Locate the cell with the specified text and output its [x, y] center coordinate. 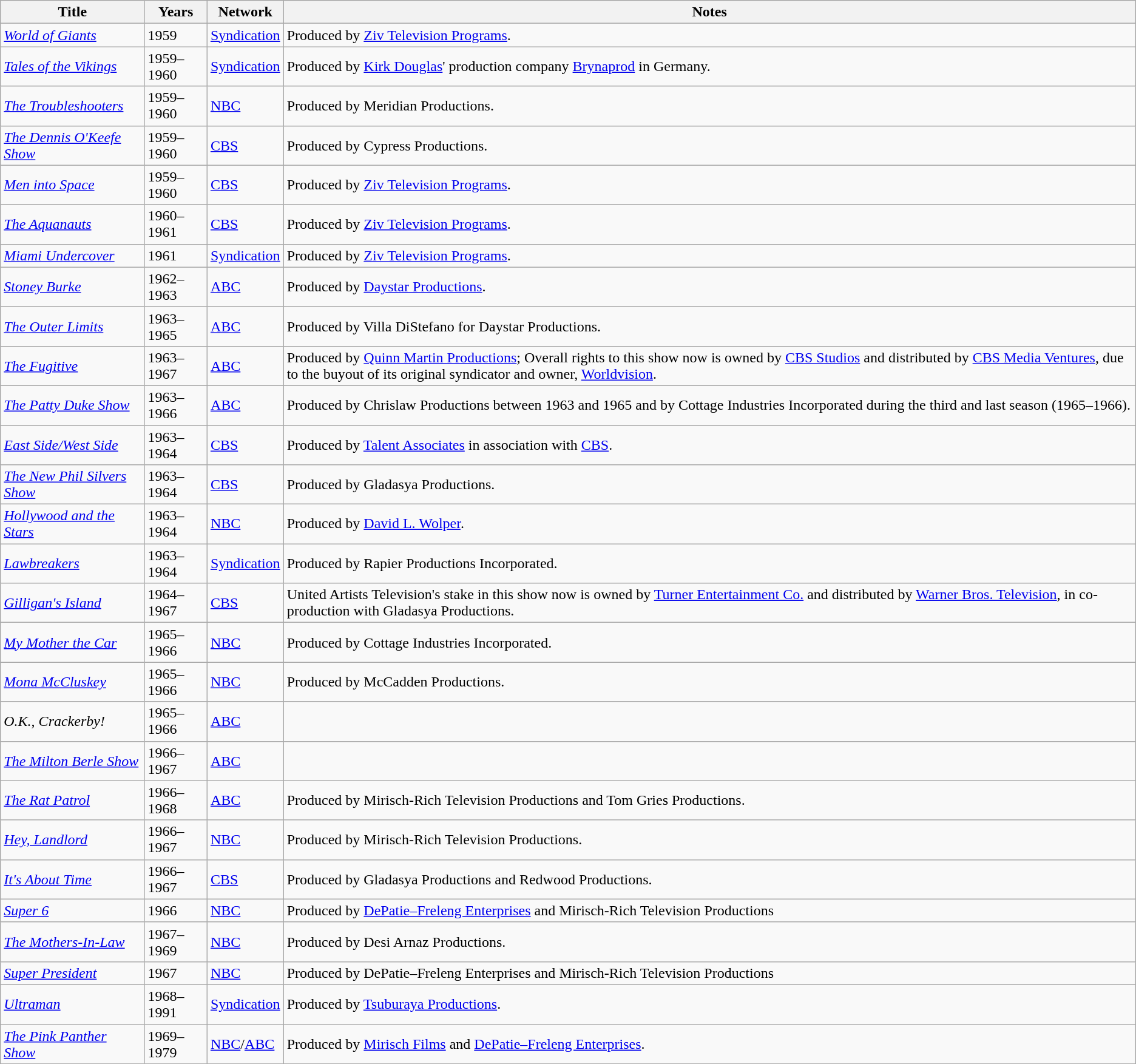
Ultraman [73, 1004]
Produced by Cottage Industries Incorporated. [709, 642]
1963–1965 [176, 327]
Super President [73, 973]
Produced by Meridian Productions. [709, 106]
The Patty Duke Show [73, 405]
Produced by Desi Arnaz Productions. [709, 942]
Produced by Mirisch-Rich Television Productions. [709, 840]
Produced by Gladasya Productions and Redwood Productions. [709, 879]
East Side/West Side [73, 444]
1966 [176, 910]
Produced by Mirisch Films and DePatie–Freleng Enterprises. [709, 1044]
1961 [176, 256]
Produced by Cypress Productions. [709, 146]
The Milton Berle Show [73, 761]
Super 6 [73, 910]
Stoney Burke [73, 286]
Notes [709, 12]
The Troubleshooters [73, 106]
1968–1991 [176, 1004]
Lawbreakers [73, 563]
Produced by Chrislaw Productions between 1963 and 1965 and by Cottage Industries Incorporated during the third and last season (1965–1966). [709, 405]
1959 [176, 35]
The Aquanauts [73, 225]
Produced by Daystar Productions. [709, 286]
1964–1967 [176, 603]
The Rat Patrol [73, 800]
The New Phil Silvers Show [73, 484]
Produced by Kirk Douglas' production company Brynaprod in Germany. [709, 67]
Produced by Gladasya Productions. [709, 484]
Hey, Landlord [73, 840]
1960–1961 [176, 225]
Produced by McCadden Productions. [709, 682]
The Dennis O'Keefe Show [73, 146]
Produced by Rapier Productions Incorporated. [709, 563]
O.K., Crackerby! [73, 721]
The Mothers-In-Law [73, 942]
Years [176, 12]
1967 [176, 973]
The Pink Panther Show [73, 1044]
Produced by Tsuburaya Productions. [709, 1004]
1962–1963 [176, 286]
Produced by Mirisch-Rich Television Productions and Tom Gries Productions. [709, 800]
1966–1968 [176, 800]
The Outer Limits [73, 327]
Men into Space [73, 185]
NBC/ABC [245, 1044]
My Mother the Car [73, 642]
Mona McCluskey [73, 682]
It's About Time [73, 879]
World of Giants [73, 35]
1963–1967 [176, 365]
Produced by Villa DiStefano for Daystar Productions. [709, 327]
Produced by David L. Wolper. [709, 524]
Network [245, 12]
Tales of the Vikings [73, 67]
The Fugitive [73, 365]
1967–1969 [176, 942]
Title [73, 12]
1969–1979 [176, 1044]
Hollywood and the Stars [73, 524]
Produced by Talent Associates in association with CBS. [709, 444]
1963–1966 [176, 405]
Gilligan's Island [73, 603]
Miami Undercover [73, 256]
